Identify which cell holds the provided text, then report its (x, y) central coordinate. 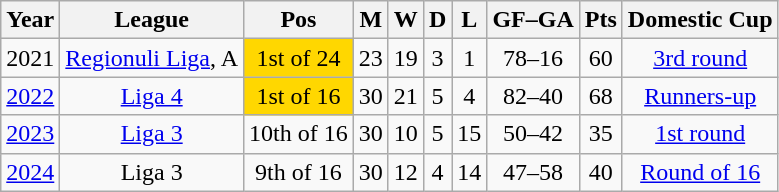
Regionuli Liga, A (152, 58)
23 (370, 58)
40 (600, 172)
Round of 16 (700, 172)
78–16 (533, 58)
82–40 (533, 96)
2024 (30, 172)
14 (470, 172)
2022 (30, 96)
GF–GA (533, 20)
50–42 (533, 134)
Year (30, 20)
3rd round (700, 58)
12 (406, 172)
68 (600, 96)
2021 (30, 58)
3 (437, 58)
1st round (700, 134)
D (437, 20)
10th of 16 (299, 134)
1st of 24 (299, 58)
1 (470, 58)
47–58 (533, 172)
21 (406, 96)
Domestic Cup (700, 20)
1st of 16 (299, 96)
League (152, 20)
Pos (299, 20)
Pts (600, 20)
L (470, 20)
Runners-up (700, 96)
15 (470, 134)
10 (406, 134)
M (370, 20)
W (406, 20)
35 (600, 134)
2023 (30, 134)
Liga 4 (152, 96)
60 (600, 58)
9th of 16 (299, 172)
19 (406, 58)
